Locate the cell with the specified text and output its [X, Y] center coordinate. 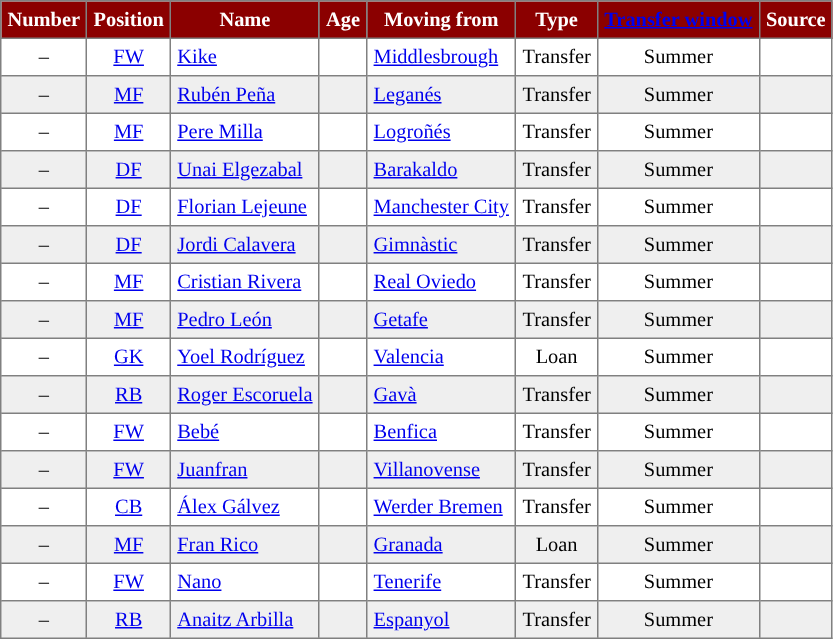
Anaitz Arbilla [246, 620]
Number [44, 20]
Type [557, 20]
Yoel Rodríguez [246, 357]
Kike [246, 57]
Barakaldo [442, 170]
Gimnàstic [442, 245]
Roger Escoruela [246, 395]
Valencia [442, 357]
Espanyol [442, 620]
Granada [442, 545]
Transfer window [679, 20]
Florian Lejeune [246, 207]
Juanfran [246, 470]
Tenerife [442, 582]
GK [129, 357]
Jordi Calavera [246, 245]
Nano [246, 582]
Fran Rico [246, 545]
Rubén Peña [246, 95]
Manchester City [442, 207]
Name [246, 20]
Benfica [442, 432]
Source [796, 20]
Unai Elgezabal [246, 170]
CB [129, 507]
Álex Gálvez [246, 507]
Cristian Rivera [246, 282]
Werder Bremen [442, 507]
Pere Milla [246, 132]
Moving from [442, 20]
Pedro León [246, 320]
Bebé [246, 432]
Getafe [442, 320]
Real Oviedo [442, 282]
Position [129, 20]
Logroñés [442, 132]
Villanovense [442, 470]
Gavà [442, 395]
Middlesbrough [442, 57]
Age [342, 20]
Leganés [442, 95]
